Extract the [x, y] coordinate from the center of the cell holding the provided text.  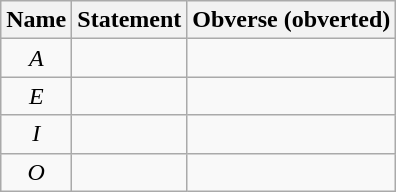
O [36, 172]
Obverse (obverted) [292, 20]
E [36, 96]
Statement [130, 20]
I [36, 134]
A [36, 58]
Name [36, 20]
